Return the (X, Y) coordinate for the center point of the cell that contains the specified text.  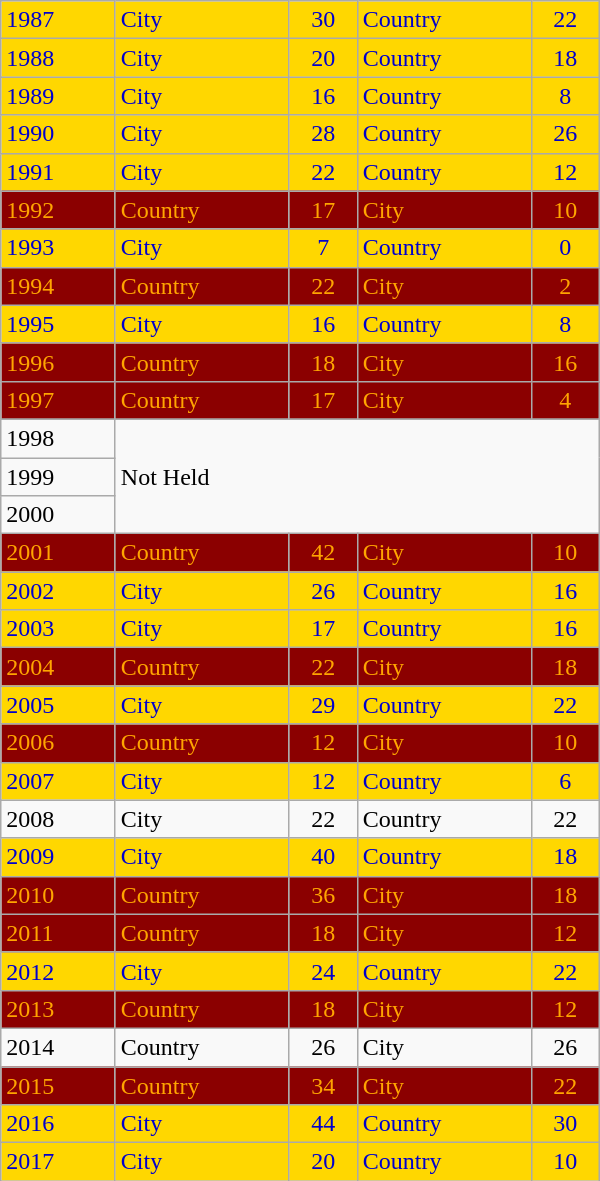
2000 (58, 515)
1989 (58, 96)
2013 (58, 1009)
2010 (58, 895)
2007 (58, 781)
1987 (58, 20)
34 (323, 1085)
1999 (58, 477)
6 (565, 781)
2015 (58, 1085)
2004 (58, 667)
2002 (58, 591)
1988 (58, 58)
1992 (58, 210)
24 (323, 971)
1991 (58, 172)
2011 (58, 933)
1995 (58, 324)
2001 (58, 553)
1993 (58, 248)
29 (323, 705)
2009 (58, 857)
1994 (58, 286)
Not Held (357, 476)
2017 (58, 1162)
1997 (58, 400)
7 (323, 248)
4 (565, 400)
42 (323, 553)
1996 (58, 362)
1990 (58, 134)
2014 (58, 1047)
36 (323, 895)
2012 (58, 971)
0 (565, 248)
40 (323, 857)
2003 (58, 629)
2008 (58, 819)
28 (323, 134)
2016 (58, 1124)
2006 (58, 743)
44 (323, 1124)
2005 (58, 705)
1998 (58, 438)
2 (565, 286)
